Find where the given text appears and provide that cell's center as (x, y) coordinate. 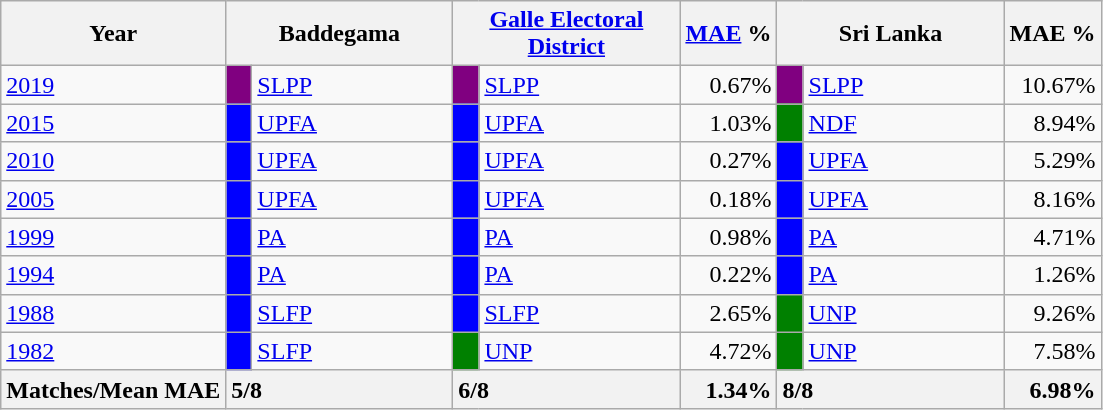
0.67% (728, 85)
1982 (114, 351)
0.98% (728, 237)
1.03% (728, 123)
2015 (114, 123)
2005 (114, 199)
8.94% (1052, 123)
1988 (114, 313)
0.27% (728, 161)
1994 (114, 275)
1999 (114, 237)
2010 (114, 161)
1.34% (728, 389)
5.29% (1052, 161)
4.72% (728, 351)
Year (114, 34)
Galle Electoral District (566, 34)
5/8 (340, 389)
10.67% (1052, 85)
4.71% (1052, 237)
8.16% (1052, 199)
7.58% (1052, 351)
2019 (114, 85)
0.22% (728, 275)
8/8 (890, 389)
6.98% (1052, 389)
9.26% (1052, 313)
2.65% (728, 313)
NDF (904, 123)
Baddegama (340, 34)
6/8 (566, 389)
Sri Lanka (890, 34)
1.26% (1052, 275)
Matches/Mean MAE (114, 389)
0.18% (728, 199)
